Return the (x, y) coordinate for the center point of the cell that contains the specified text.  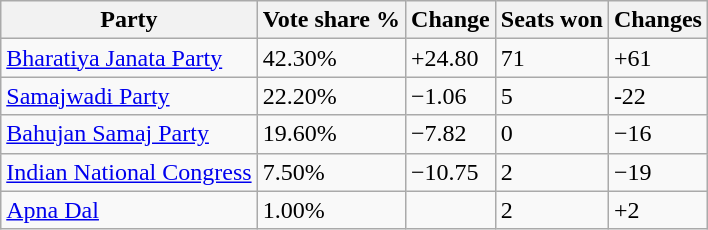
42.30% (331, 58)
−10.75 (451, 172)
Apna Dal (129, 210)
Indian National Congress (129, 172)
−16 (658, 134)
+61 (658, 58)
5 (552, 96)
Changes (658, 20)
-22 (658, 96)
−7.82 (451, 134)
Samajwadi Party (129, 96)
0 (552, 134)
1.00% (331, 210)
71 (552, 58)
Change (451, 20)
Vote share % (331, 20)
+24.80 (451, 58)
Bharatiya Janata Party (129, 58)
19.60% (331, 134)
+2 (658, 210)
22.20% (331, 96)
−19 (658, 172)
Party (129, 20)
Bahujan Samaj Party (129, 134)
7.50% (331, 172)
Seats won (552, 20)
−1.06 (451, 96)
